Search for the cell housing the specified text and yield its [X, Y] center coordinate. 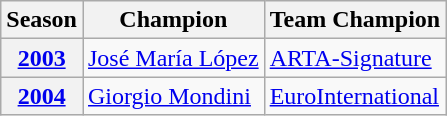
Giorgio Mondini [173, 96]
2004 [42, 96]
ARTA-Signature [355, 58]
Team Champion [355, 20]
2003 [42, 58]
José María López [173, 58]
EuroInternational [355, 96]
Season [42, 20]
Champion [173, 20]
